Provide the [x, y] coordinate of the cell's center where the given text is located.  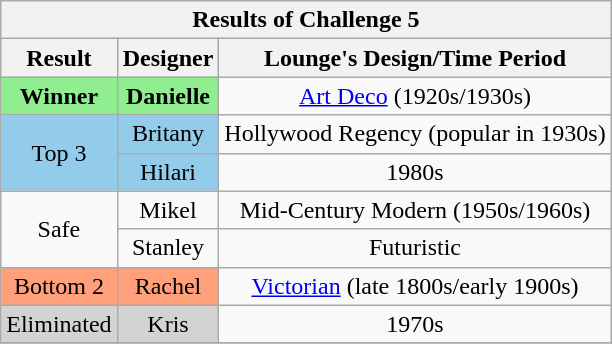
Futuristic [415, 248]
Winner [59, 96]
Top 3 [59, 153]
Hilari [168, 172]
Designer [168, 58]
Lounge's Design/Time Period [415, 58]
Hollywood Regency (popular in 1930s) [415, 134]
Mikel [168, 210]
1970s [415, 324]
Art Deco (1920s/1930s) [415, 96]
Result [59, 58]
Britany [168, 134]
Victorian (late 1800s/early 1900s) [415, 286]
Mid-Century Modern (1950s/1960s) [415, 210]
Kris [168, 324]
1980s [415, 172]
Stanley [168, 248]
Eliminated [59, 324]
Bottom 2 [59, 286]
Results of Challenge 5 [306, 20]
Safe [59, 229]
Danielle [168, 96]
Rachel [168, 286]
